Identify which cell holds the provided text, then report its (x, y) central coordinate. 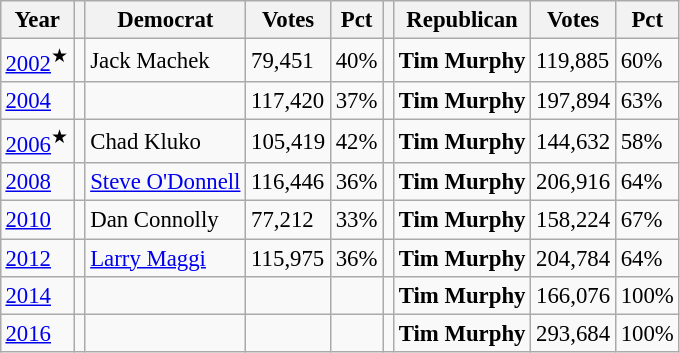
79,451 (288, 60)
2016 (37, 333)
Democrat (166, 20)
119,885 (574, 60)
2010 (37, 220)
2012 (37, 257)
2014 (37, 295)
116,446 (288, 182)
204,784 (574, 257)
77,212 (288, 220)
2004 (37, 101)
42% (356, 142)
Year (37, 20)
206,916 (574, 182)
117,420 (288, 101)
Dan Connolly (166, 220)
67% (647, 220)
63% (647, 101)
40% (356, 60)
115,975 (288, 257)
144,632 (574, 142)
Larry Maggi (166, 257)
33% (356, 220)
197,894 (574, 101)
2008 (37, 182)
Chad Kluko (166, 142)
58% (647, 142)
166,076 (574, 295)
Republican (462, 20)
2006★ (37, 142)
60% (647, 60)
2002★ (37, 60)
293,684 (574, 333)
Steve O'Donnell (166, 182)
158,224 (574, 220)
37% (356, 101)
105,419 (288, 142)
Jack Machek (166, 60)
